Search for the cell housing the specified text and yield its (x, y) center coordinate. 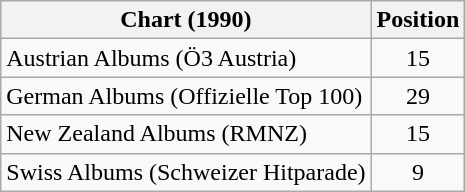
9 (418, 172)
Position (418, 20)
New Zealand Albums (RMNZ) (186, 134)
Austrian Albums (Ö3 Austria) (186, 58)
German Albums (Offizielle Top 100) (186, 96)
29 (418, 96)
Swiss Albums (Schweizer Hitparade) (186, 172)
Chart (1990) (186, 20)
